From the cell containing the given text, extract its center point as (X, Y) coordinate. 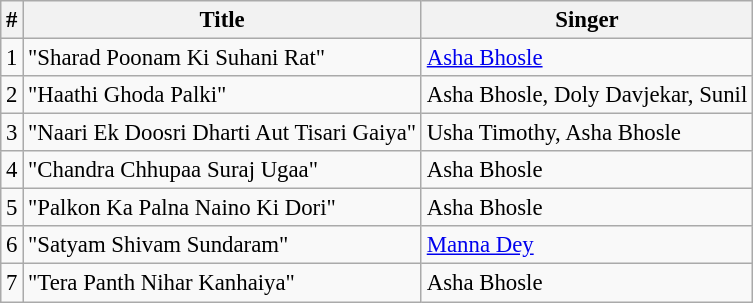
1 (12, 58)
Singer (586, 20)
6 (12, 245)
3 (12, 133)
Manna Dey (586, 245)
Title (222, 20)
"Haathi Ghoda Palki" (222, 95)
"Tera Panth Nihar Kanhaiya" (222, 283)
2 (12, 95)
"Palkon Ka Palna Naino Ki Dori" (222, 208)
7 (12, 283)
4 (12, 170)
"Sharad Poonam Ki Suhani Rat" (222, 58)
Usha Timothy, Asha Bhosle (586, 133)
"Naari Ek Doosri Dharti Aut Tisari Gaiya" (222, 133)
"Chandra Chhupaa Suraj Ugaa" (222, 170)
5 (12, 208)
# (12, 20)
Asha Bhosle, Doly Davjekar, Sunil (586, 95)
"Satyam Shivam Sundaram" (222, 245)
